From the cell containing the given text, extract its center point as [X, Y] coordinate. 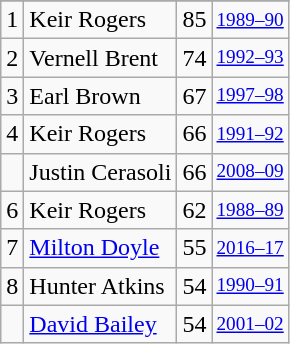
4 [12, 134]
1989–90 [250, 20]
74 [194, 58]
85 [194, 20]
Hunter Atkins [100, 286]
2008–09 [250, 172]
David Bailey [100, 324]
Justin Cerasoli [100, 172]
2 [12, 58]
8 [12, 286]
Milton Doyle [100, 248]
1997–98 [250, 96]
Vernell Brent [100, 58]
2016–17 [250, 248]
Earl Brown [100, 96]
1 [12, 20]
2001–02 [250, 324]
62 [194, 210]
3 [12, 96]
55 [194, 248]
1991–92 [250, 134]
6 [12, 210]
7 [12, 248]
67 [194, 96]
1990–91 [250, 286]
1992–93 [250, 58]
1988–89 [250, 210]
